Provide the (x, y) coordinate of the cell's center where the given text is located.  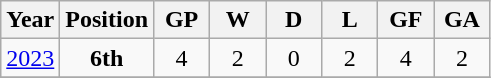
GF (406, 20)
GA (462, 20)
6th (107, 58)
L (350, 20)
GP (182, 20)
D (294, 20)
W (238, 20)
Year (30, 20)
0 (294, 58)
Position (107, 20)
2023 (30, 58)
